Return the [X, Y] coordinate for the center point of the cell that contains the specified text.  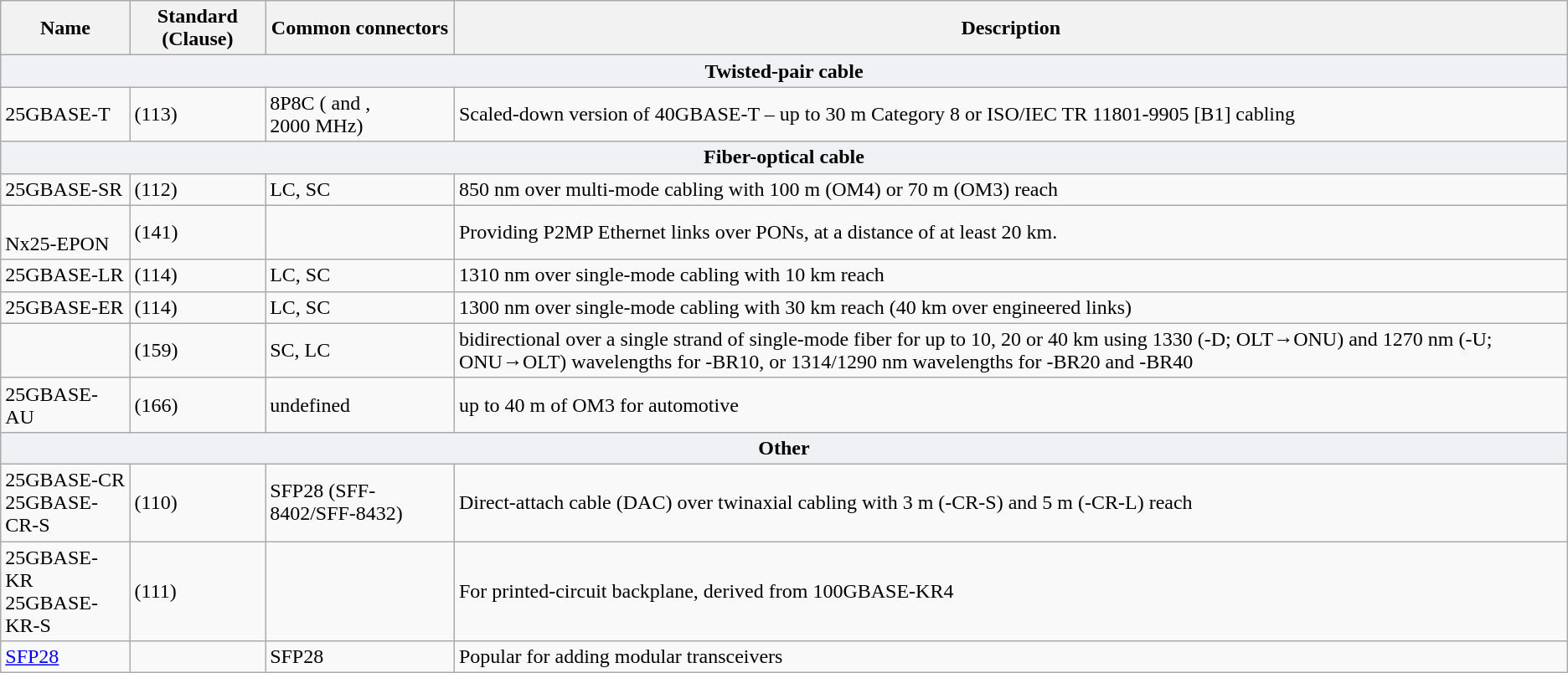
1300 nm over single-mode cabling with 30 km reach (40 km over engineered links) [1010, 307]
Twisted-pair cable [784, 71]
(159) [198, 350]
Scaled-down version of 40GBASE-T – up to 30 m Category 8 or ISO/IEC TR 11801-9905 [B1] cabling [1010, 114]
Nx25-EPON [65, 233]
Name [65, 28]
Description [1010, 28]
25GBASE-LR [65, 275]
(111) [198, 591]
25GBASE-ER [65, 307]
Direct-attach cable (DAC) over twinaxial cabling with 3 m (-CR-S) and 5 m (-CR-L) reach [1010, 502]
undefined [360, 405]
25GBASE-KR25GBASE-KR-S [65, 591]
Popular for adding modular transceivers [1010, 657]
Common connectors [360, 28]
Standard (Clause) [198, 28]
25GBASE-SR [65, 189]
25GBASE-CR25GBASE-CR-S [65, 502]
8P8C ( and , 2000 MHz) [360, 114]
(112) [198, 189]
(141) [198, 233]
Fiber-optical cable [784, 157]
850 nm over multi-mode cabling with 100 m (OM4) or 70 m (OM3) reach [1010, 189]
(113) [198, 114]
(166) [198, 405]
SC, LC [360, 350]
For printed-circuit backplane, derived from 100GBASE-KR4 [1010, 591]
25GBASE-AU [65, 405]
25GBASE-T [65, 114]
SFP28 (SFF-8402/SFF-8432) [360, 502]
1310 nm over single-mode cabling with 10 km reach [1010, 275]
Other [784, 448]
(110) [198, 502]
Providing P2MP Ethernet links over PONs, at a distance of at least 20 km. [1010, 233]
up to 40 m of OM3 for automotive [1010, 405]
